Identify which cell holds the provided text, then report its (x, y) central coordinate. 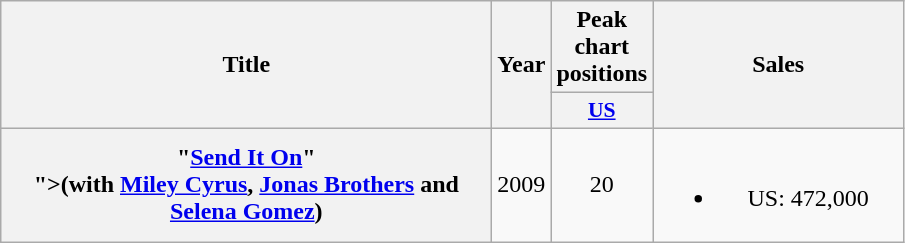
US (602, 111)
"Send It On"">(with Miley Cyrus, Jonas Brothers and Selena Gomez) (246, 184)
20 (602, 184)
2009 (522, 184)
Sales (778, 65)
US: 472,000 (778, 184)
Peak chart positions (602, 47)
Title (246, 65)
Year (522, 65)
